Identify which cell holds the provided text, then report its (x, y) central coordinate. 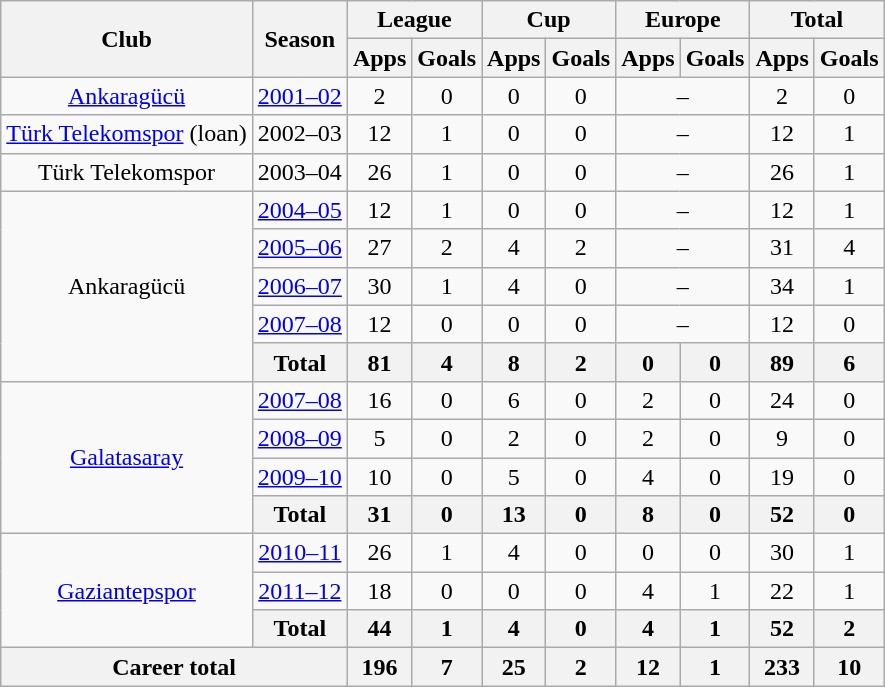
2009–10 (300, 477)
16 (379, 400)
34 (782, 286)
2003–04 (300, 172)
89 (782, 362)
2008–09 (300, 438)
Cup (549, 20)
2001–02 (300, 96)
24 (782, 400)
27 (379, 248)
9 (782, 438)
18 (379, 591)
2004–05 (300, 210)
13 (514, 515)
22 (782, 591)
Türk Telekomspor (127, 172)
81 (379, 362)
Türk Telekomspor (loan) (127, 134)
233 (782, 667)
League (414, 20)
Career total (174, 667)
Club (127, 39)
Europe (683, 20)
Season (300, 39)
2002–03 (300, 134)
19 (782, 477)
25 (514, 667)
7 (447, 667)
2010–11 (300, 553)
2011–12 (300, 591)
2005–06 (300, 248)
44 (379, 629)
Galatasaray (127, 457)
196 (379, 667)
2006–07 (300, 286)
Gaziantepspor (127, 591)
